Locate the cell with the specified text and output its (x, y) center coordinate. 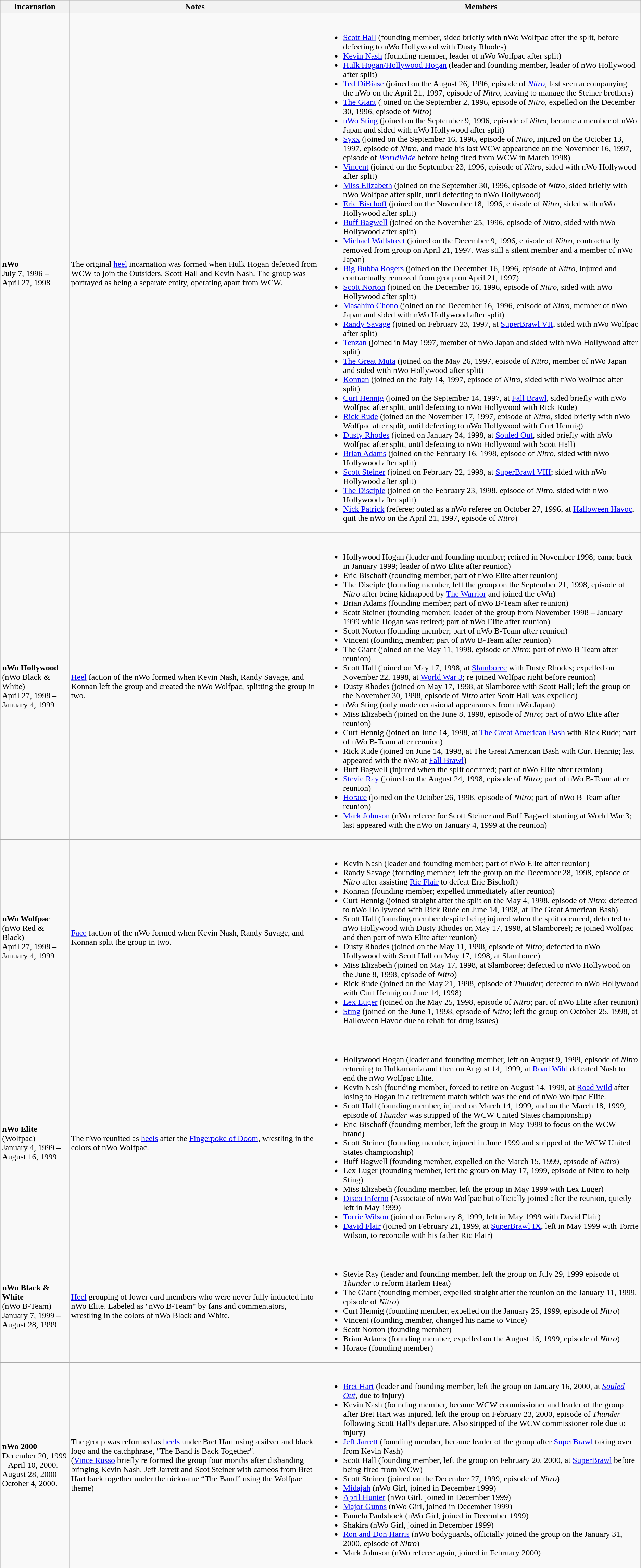
Notes (195, 7)
Heel faction of the nWo formed when Kevin Nash, Randy Savage, and Konnan left the group and created the nWo Wolfpac, splitting the group in two. (195, 686)
Members (481, 7)
nWo Elite(Wolfpac)January 4, 1999 – August 16, 1999 (35, 1143)
The nWo reunited as heels after the Fingerpoke of Doom, wrestling in the colors of nWo Wolfpac. (195, 1143)
Incarnation (35, 7)
nWo Wolfpac(nWo Red & Black)April 27, 1998 – January 4, 1999 (35, 938)
Face faction of the nWo formed when Kevin Nash, Randy Savage, and Konnan split the group in two. (195, 938)
nWo Hollywood(nWo Black & White)April 27, 1998 – January 4, 1999 (35, 686)
nWo Black & White(nWo B-Team)January 7, 1999 – August 28, 1999 (35, 1306)
nWoJuly 7, 1996 – April 27, 1998 (35, 273)
nWo 2000December 20, 1999 – April 10, 2000.August 28, 2000 - October 4, 2000. (35, 1465)
